Detect which cell encompasses the target text, then output its [X, Y] center coordinate. 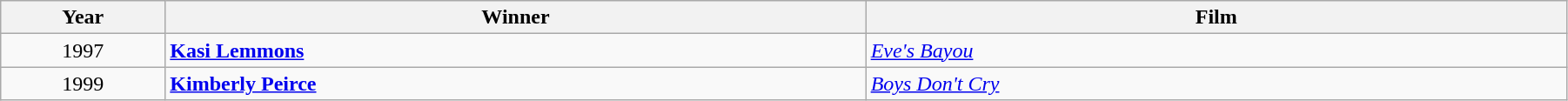
Kimberly Peirce [515, 84]
Film [1216, 17]
1997 [84, 50]
Year [84, 17]
Eve's Bayou [1216, 50]
Boys Don't Cry [1216, 84]
Winner [515, 17]
Kasi Lemmons [515, 50]
1999 [84, 84]
